Scan for the cell matching the given text and deliver its [X, Y] coordinate at center. 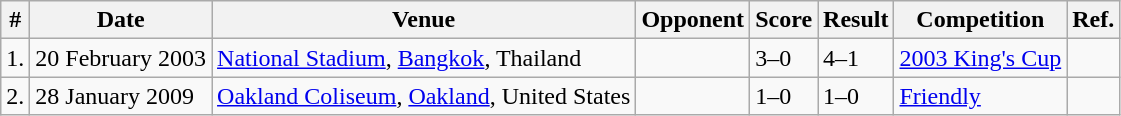
Friendly [980, 96]
# [16, 20]
28 January 2009 [121, 96]
Result [856, 20]
Competition [980, 20]
4–1 [856, 58]
Venue [424, 20]
Oakland Coliseum, Oakland, United States [424, 96]
Ref. [1094, 20]
Opponent [693, 20]
National Stadium, Bangkok, Thailand [424, 58]
Score [784, 20]
2003 King's Cup [980, 58]
1. [16, 58]
2. [16, 96]
Date [121, 20]
3–0 [784, 58]
20 February 2003 [121, 58]
